From the cell containing the given text, extract its center point as [x, y] coordinate. 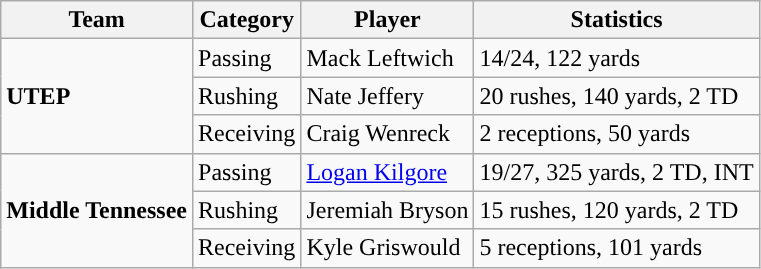
UTEP [97, 96]
Player [388, 20]
15 rushes, 120 yards, 2 TD [616, 210]
20 rushes, 140 yards, 2 TD [616, 96]
Mack Leftwich [388, 58]
19/27, 325 yards, 2 TD, INT [616, 172]
Category [247, 20]
Craig Wenreck [388, 134]
5 receptions, 101 yards [616, 248]
14/24, 122 yards [616, 58]
Middle Tennessee [97, 210]
Jeremiah Bryson [388, 210]
Logan Kilgore [388, 172]
Team [97, 20]
2 receptions, 50 yards [616, 134]
Kyle Griswould [388, 248]
Nate Jeffery [388, 96]
Statistics [616, 20]
